From the cell containing the given text, extract its center point as [X, Y] coordinate. 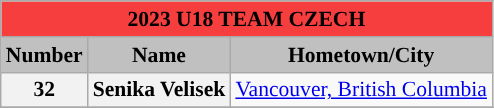
2023 U18 TEAM CZECH [246, 19]
Senika Velisek [160, 90]
Vancouver, British Columbia [361, 90]
Hometown/City [361, 55]
32 [44, 90]
Number [44, 55]
Name [160, 55]
